Pinpoint the cell where the given text exists, returning its [X, Y] midpoint coordinate. 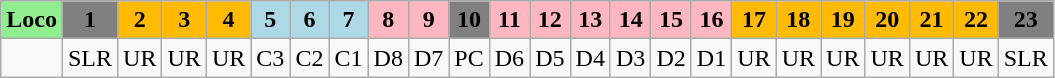
16 [711, 20]
4 [228, 20]
21 [931, 20]
10 [469, 20]
D4 [590, 58]
17 [754, 20]
C3 [270, 58]
12 [550, 20]
3 [184, 20]
1 [90, 20]
13 [590, 20]
C1 [348, 58]
19 [843, 20]
D3 [630, 58]
2 [140, 20]
9 [428, 20]
14 [630, 20]
23 [1026, 20]
D6 [509, 58]
D1 [711, 58]
6 [310, 20]
18 [798, 20]
20 [887, 20]
5 [270, 20]
PC [469, 58]
D2 [671, 58]
8 [388, 20]
D5 [550, 58]
Loco [32, 20]
11 [509, 20]
D7 [428, 58]
D8 [388, 58]
7 [348, 20]
22 [976, 20]
C2 [310, 58]
15 [671, 20]
